Locate the cell with the specified text and output its (x, y) center coordinate. 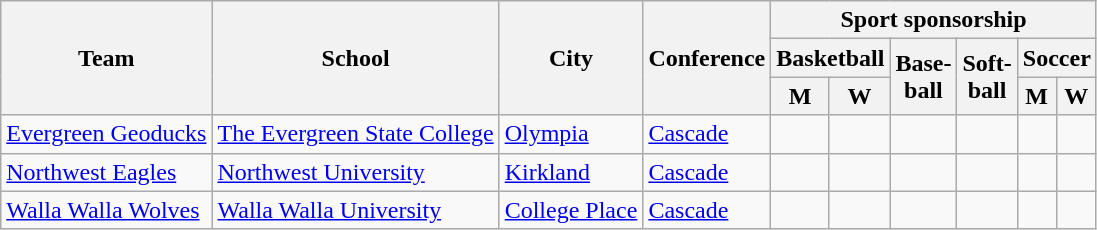
Olympia (571, 134)
Walla Walla University (356, 210)
Conference (707, 58)
School (356, 58)
Team (106, 58)
Sport sponsorship (934, 20)
Soft-ball (987, 77)
Northwest University (356, 172)
Northwest Eagles (106, 172)
Basketball (830, 58)
Kirkland (571, 172)
Evergreen Geoducks (106, 134)
Base-ball (924, 77)
Walla Walla Wolves (106, 210)
Soccer (1056, 58)
College Place (571, 210)
The Evergreen State College (356, 134)
City (571, 58)
